Find where the given text appears and provide that cell's center as [x, y] coordinate. 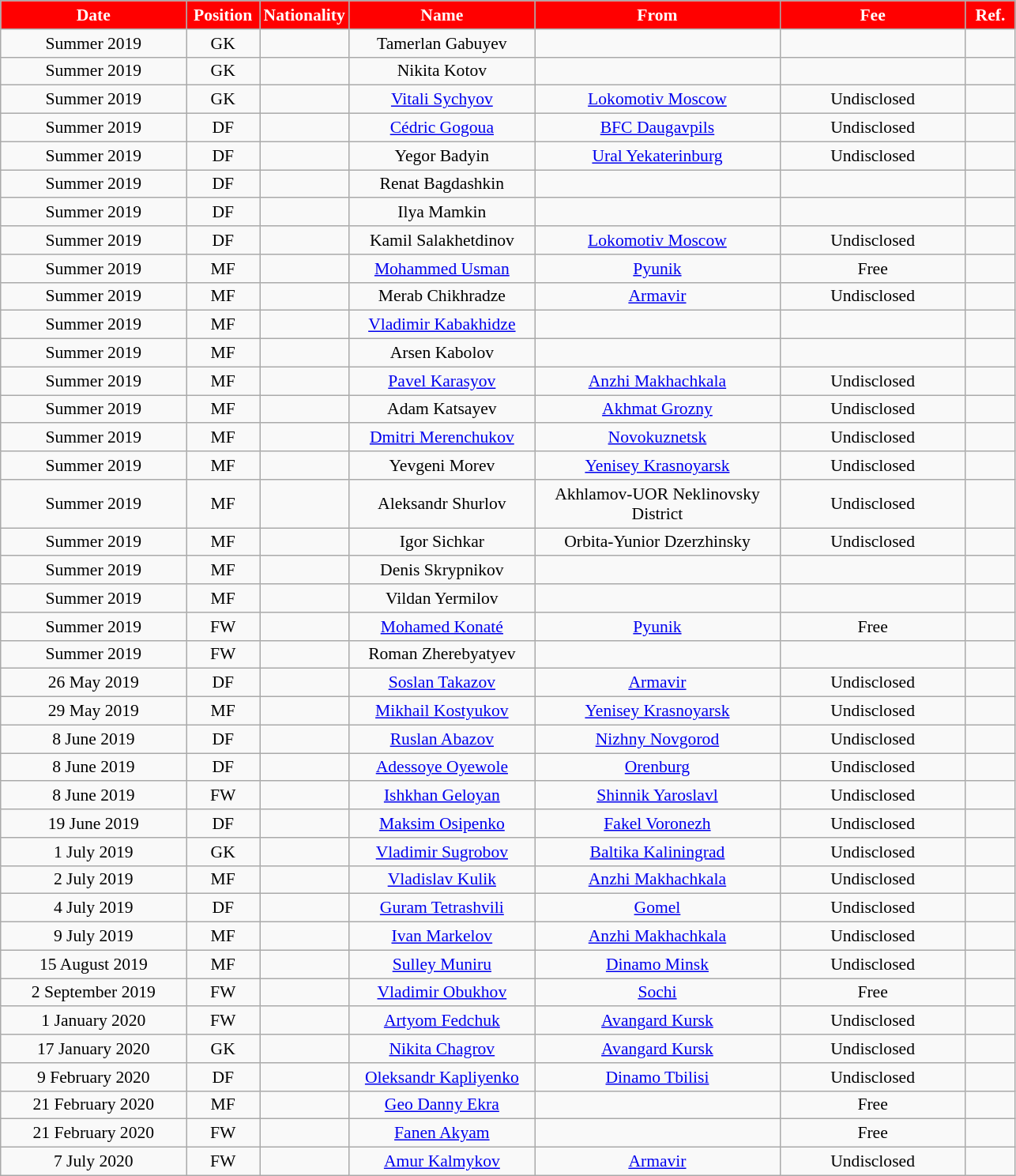
9 July 2019 [93, 937]
Ishkhan Geloyan [442, 796]
Vladimir Sugrobov [442, 852]
Geo Danny Ekra [442, 1105]
Gomel [657, 908]
Kamil Salakhetdinov [442, 240]
Mohamed Konaté [442, 627]
From [657, 15]
Shinnik Yaroslavl [657, 796]
Nikita Chagrov [442, 1049]
Orbita-Yunior Dzerzhinsky [657, 542]
Roman Zherebyatyev [442, 654]
1 July 2019 [93, 852]
Vladimir Kabakhidze [442, 325]
Ivan Markelov [442, 937]
Date [93, 15]
Mohammed Usman [442, 269]
Ural Yekaterinburg [657, 156]
Orenburg [657, 767]
Sulley Muniru [442, 964]
Arsen Kabolov [442, 353]
Yevgeni Morev [442, 465]
Vladimir Obukhov [442, 993]
Soslan Takazov [442, 683]
Guram Tetrashvili [442, 908]
Renat Bagdashkin [442, 184]
Artyom Fedchuk [442, 1021]
Aleksandr Shurlov [442, 504]
Vildan Yermilov [442, 598]
Igor Sichkar [442, 542]
Position [223, 15]
Sochi [657, 993]
7 July 2020 [93, 1162]
2 July 2019 [93, 880]
17 January 2020 [93, 1049]
Nikita Kotov [442, 71]
Adam Katsayev [442, 409]
Baltika Kaliningrad [657, 852]
Ruslan Abazov [442, 739]
Oleksandr Kapliyenko [442, 1077]
Merab Chikhradze [442, 296]
Dinamo Tbilisi [657, 1077]
Tamerlan Gabuyev [442, 43]
Ilya Mamkin [442, 213]
9 February 2020 [93, 1077]
29 May 2019 [93, 711]
Dinamo Minsk [657, 964]
Akhmat Grozny [657, 409]
Name [442, 15]
Ref. [991, 15]
Cédric Gogoua [442, 128]
Mikhail Kostyukov [442, 711]
Novokuznetsk [657, 438]
1 January 2020 [93, 1021]
Maksim Osipenko [442, 824]
2 September 2019 [93, 993]
Vladislav Kulik [442, 880]
26 May 2019 [93, 683]
Nizhny Novgorod [657, 739]
Adessoye Oyewole [442, 767]
19 June 2019 [93, 824]
Pavel Karasyov [442, 381]
Fanen Akyam [442, 1133]
4 July 2019 [93, 908]
Fakel Voronezh [657, 824]
Dmitri Merenchukov [442, 438]
BFC Daugavpils [657, 128]
Vitali Sychyov [442, 100]
Akhlamov-UOR Neklinovsky District [657, 504]
Amur Kalmykov [442, 1162]
Yegor Badyin [442, 156]
Denis Skrypnikov [442, 571]
15 August 2019 [93, 964]
Nationality [303, 15]
Fee [872, 15]
